Provide the (x, y) coordinate of the cell's center where the given text is located.  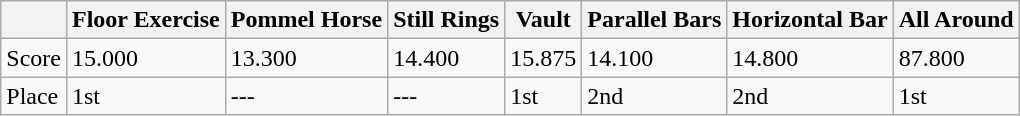
Score (34, 58)
Horizontal Bar (810, 20)
14.400 (446, 58)
87.800 (956, 58)
13.300 (306, 58)
Place (34, 96)
14.100 (654, 58)
All Around (956, 20)
14.800 (810, 58)
Floor Exercise (146, 20)
15.875 (544, 58)
Pommel Horse (306, 20)
Parallel Bars (654, 20)
Still Rings (446, 20)
15.000 (146, 58)
Vault (544, 20)
